Return (X, Y) of the center of cell containing provided text 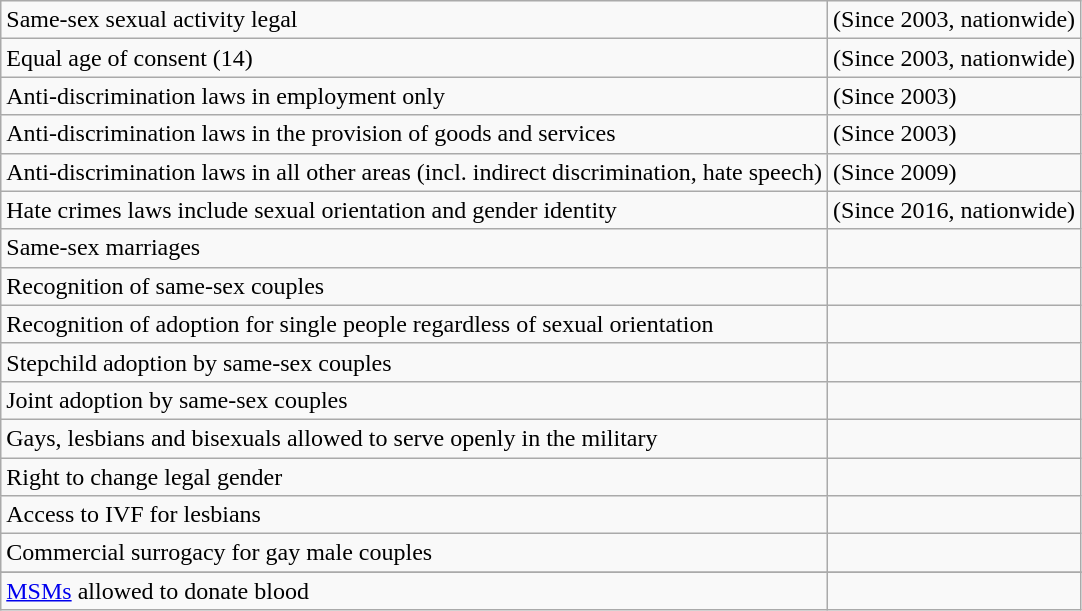
Gays, lesbians and bisexuals allowed to serve openly in the military (414, 438)
Same-sex sexual activity legal (414, 20)
Stepchild adoption by same-sex couples (414, 362)
MSMs allowed to donate blood (414, 591)
Commercial surrogacy for gay male couples (414, 553)
Same-sex marriages (414, 248)
(Since 2009) (954, 172)
Recognition of same-sex couples (414, 286)
Equal age of consent (14) (414, 58)
(Since 2016, nationwide) (954, 210)
Anti-discrimination laws in the provision of goods and services (414, 134)
Joint adoption by same-sex couples (414, 400)
Anti-discrimination laws in employment only (414, 96)
Right to change legal gender (414, 477)
Recognition of adoption for single people regardless of sexual orientation (414, 324)
Hate crimes laws include sexual orientation and gender identity (414, 210)
Anti-discrimination laws in all other areas (incl. indirect discrimination, hate speech) (414, 172)
Access to IVF for lesbians (414, 515)
